Locate the cell with the specified text and output its [X, Y] center coordinate. 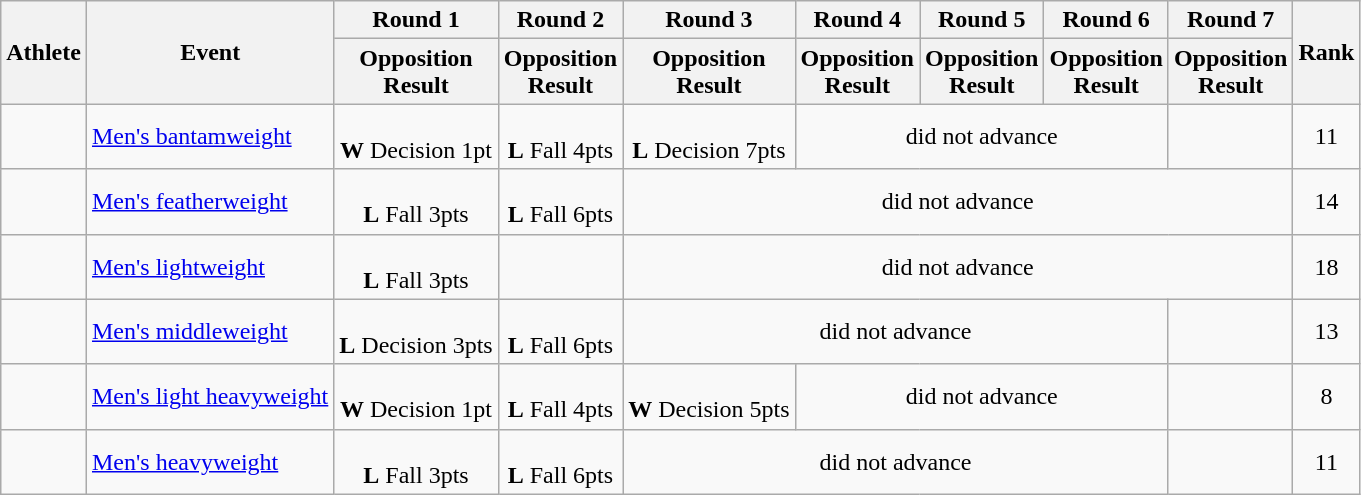
18 [1326, 266]
Athlete [44, 52]
Round 6 [1106, 20]
Event [210, 52]
Round 7 [1230, 20]
Men's featherweight [210, 202]
Round 2 [560, 20]
Round 5 [982, 20]
13 [1326, 332]
W Decision 5pts [709, 396]
Men's heavyweight [210, 462]
14 [1326, 202]
Round 1 [416, 20]
Men's middleweight [210, 332]
Rank [1326, 52]
Men's light heavyweight [210, 396]
Round 3 [709, 20]
Men's lightweight [210, 266]
Round 4 [857, 20]
L Decision 7pts [709, 136]
Men's bantamweight [210, 136]
8 [1326, 396]
L Decision 3pts [416, 332]
